Search for the cell housing the specified text and yield its [X, Y] center coordinate. 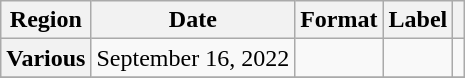
Date [193, 20]
September 16, 2022 [193, 58]
Various [46, 58]
Region [46, 20]
Format [339, 20]
Label [418, 20]
